Pinpoint the cell where the given text exists, returning its (x, y) midpoint coordinate. 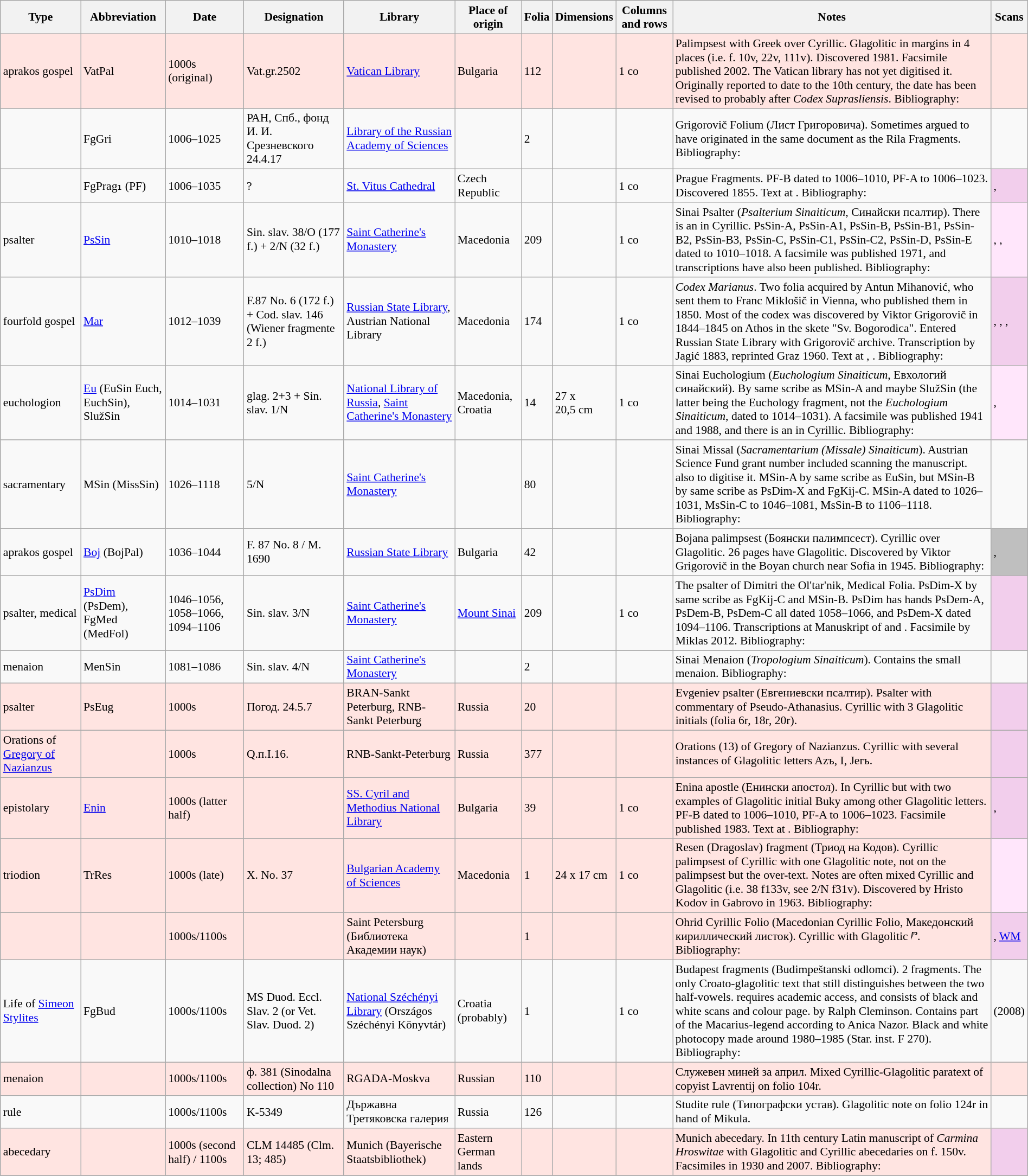
Prague Fragments. PF-B dated to 1006–1010, PF-A to 1006–1023. Discovered 1855. Text at . Bibliography: (832, 186)
Държавна Третяковска галерия (399, 1112)
5/N (294, 485)
377 (537, 754)
1010–1018 (205, 240)
glag. 2+3 + Sin. slav. 1/N (294, 403)
42 (537, 552)
14 (537, 403)
abecedary (41, 1152)
1081–1086 (205, 667)
Studite rule (Типографски устав). Glagolitic note on folio 124r in hand of Mikula. (832, 1112)
, , (1009, 240)
Scans (1009, 17)
Russian State Library (399, 552)
Abbreviation (123, 17)
(2008) (1009, 1011)
Погод. 24.5.7 (294, 707)
112 (537, 71)
1014–1031 (205, 403)
27 x 20,5 cm (584, 403)
Q.п.I.16. (294, 754)
Czech Republic (488, 186)
Dimensions (584, 17)
Orations (13) of Gregory of Nazianzus. Cyrillic with several instances of Glagolitic letters Azъ, I, Jerъ. (832, 754)
FgGri (123, 139)
fourfold gospel (41, 321)
, , , (1009, 321)
1036–1044 (205, 552)
Library of the Russian Academy of Sciences (399, 139)
39 (537, 808)
Russian State Library, Austrian National Library (399, 321)
? (294, 186)
20 (537, 707)
1026–1118 (205, 485)
Mount Sinai (488, 613)
Columns and rows (644, 17)
triodion (41, 875)
Bulgarian Academy of Sciences (399, 875)
PsSin (123, 240)
F.87 No. 6 (172 f.) + Cod. slav. 146 (Wiener fragmente 2 f.) (294, 321)
1012–1039 (205, 321)
ф. 381 (Sinodalna collection) No 110 (294, 1078)
Evgeniev psalter (Eвгениевски псалтир). Psalter with commentary of Pseudo-Athanasius. Cyrillic with 3 Glagolitic initials (folia 6r, 18r, 20r). (832, 707)
St. Vitus Cathedral (399, 186)
Ohrid Cyrillic Folio (Macedonian Cyrillic Folio, Македонский кириллический листок). Cyrillic with Glagolitic ⱓ. Bibliography: (832, 936)
Vatican Library (399, 71)
1000s (second half) / 1100s (205, 1152)
PsEug (123, 707)
TrRes (123, 875)
euchologion (41, 403)
MS Duod. Eccl. Slav. 2 (or Vet. Slav. Duod. 2) (294, 1011)
Orations of Gregory of Nazianzus (41, 754)
RNB-Sankt-Peterburg (399, 754)
1000s (original) (205, 71)
RGADA-Moskva (399, 1078)
, WM (1009, 936)
Mar (123, 321)
Munich (Bayerische Staatsbibliothek) (399, 1152)
Sinai Menaion (Tropologium Sinaiticum). Contains the small menaion. Bibliography: (832, 667)
1000s (late) (205, 875)
1046–1056, 1058–1066, 1094–1106 (205, 613)
X. No. 37 (294, 875)
Служевен миней за април. Mixed Cyrillic-Glagolitic paratext of copyist Lavrentij on folio 104r. (832, 1078)
Folia (537, 17)
Croatia (probably) (488, 1011)
Vat.gr.2502 (294, 71)
1000s (latter half) (205, 808)
РАН, Спб., фонд И. И. Срезневского 24.4.17 (294, 139)
Russian (488, 1078)
rule (41, 1112)
National Széchényi Library (Országos Széchényi Könyvtár) (399, 1011)
Type (41, 17)
sacramentary (41, 485)
Sin. slav. 38/O (177 f.) + 2/N (32 f.) (294, 240)
psalter, medical (41, 613)
1006–1025 (205, 139)
Sin. slav. 3/N (294, 613)
BRAN-Sankt Peterburg, RNB-Sankt Peterburg (399, 707)
epistolary (41, 808)
VatPal (123, 71)
1006–1035 (205, 186)
Date (205, 17)
Life of Simeon Stylites (41, 1011)
SS. Cyril and Methodius National Library (399, 808)
FgBud (123, 1011)
Grigorovič Folium (Лист Григоровича). Sometimes argued to have originated in the same document as the Rila Fragments. Bibliography: (832, 139)
Sin. slav. 4/N (294, 667)
MSin (MissSin) (123, 485)
Enin (123, 808)
Place of origin (488, 17)
MenSin (123, 667)
Macedonia, Croatia (488, 403)
80 (537, 485)
Eastern German lands (488, 1152)
110 (537, 1078)
PsDim (PsDem), FgMed (MedFol) (123, 613)
K-5349 (294, 1112)
Saint Petersburg (Библиотека Академии наук) (399, 936)
FgPrag₁ (PF) (123, 186)
F. 87 No. 8 / M. 1690 (294, 552)
126 (537, 1112)
Notes (832, 17)
Eu (EuSin Euch, EuchSin), SlužSin (123, 403)
24 x 17 cm (584, 875)
174 (537, 321)
Boj (BojPal) (123, 552)
Library (399, 17)
Designation (294, 17)
CLM 14485 (Clm. 13; 485) (294, 1152)
National Library of Russia, Saint Catherine's Monastery (399, 403)
